Search for the cell housing the specified text and yield its [X, Y] center coordinate. 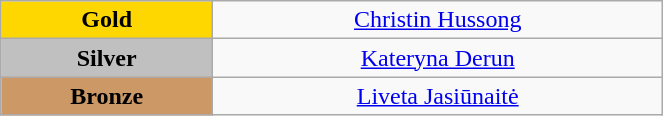
Silver [107, 58]
Christin Hussong [438, 20]
Kateryna Derun [438, 58]
Bronze [107, 96]
Liveta Jasiūnaitė [438, 96]
Gold [107, 20]
